From the cell containing the given text, extract its center point as [X, Y] coordinate. 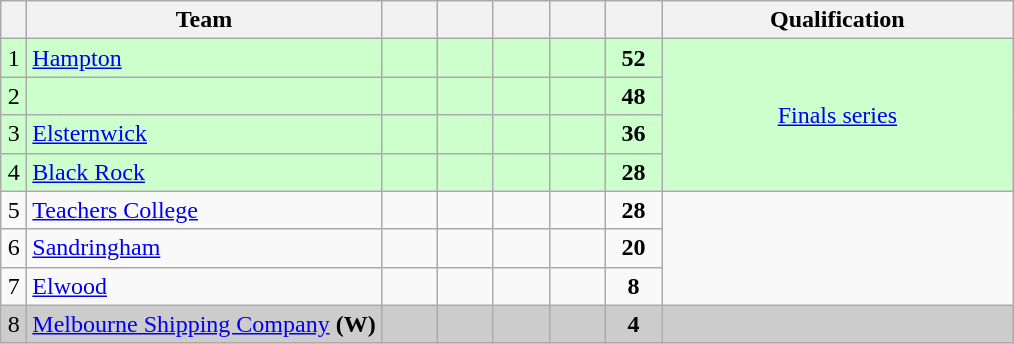
Black Rock [204, 172]
Hampton [204, 58]
52 [633, 58]
1 [14, 58]
2 [14, 96]
48 [633, 96]
6 [14, 248]
7 [14, 286]
Qualification [838, 20]
20 [633, 248]
Team [204, 20]
3 [14, 134]
Elwood [204, 286]
36 [633, 134]
Sandringham [204, 248]
5 [14, 210]
Teachers College [204, 210]
Finals series [838, 115]
Elsternwick [204, 134]
Melbourne Shipping Company (W) [204, 324]
